Pinpoint the cell where the given text exists, returning its [x, y] midpoint coordinate. 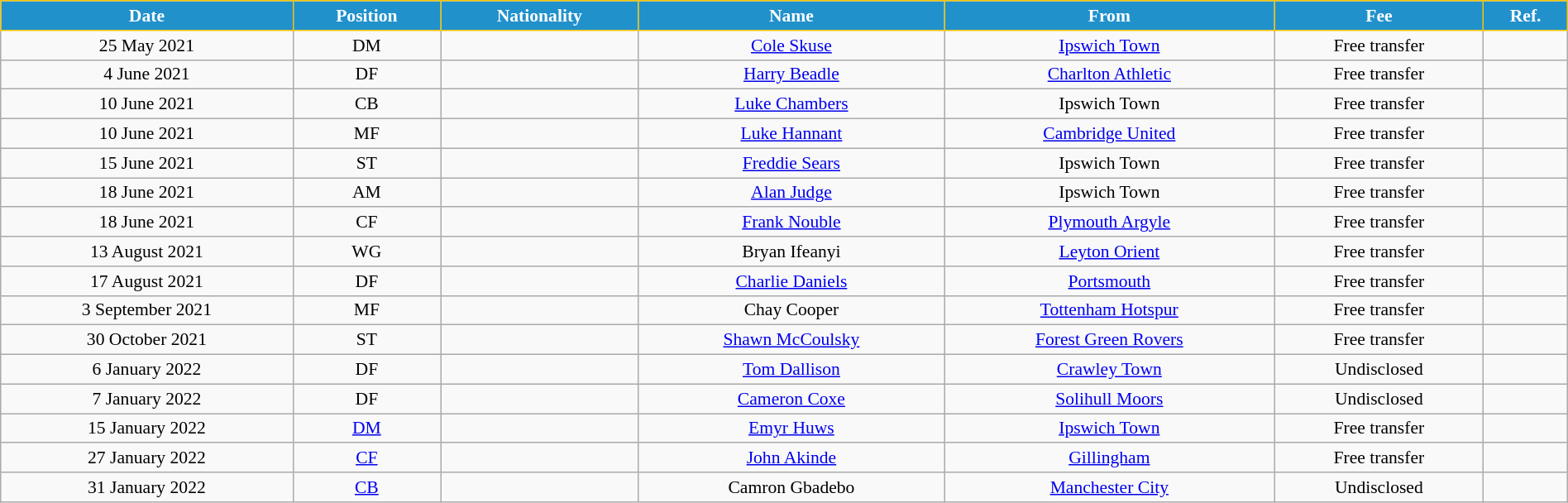
Charlie Daniels [791, 281]
3 September 2021 [147, 310]
Camron Gbadebo [791, 487]
4 June 2021 [147, 74]
7 January 2022 [147, 399]
Tottenham Hotspur [1110, 310]
Leyton Orient [1110, 251]
WG [367, 251]
Portsmouth [1110, 281]
John Akinde [791, 458]
From [1110, 16]
Alan Judge [791, 193]
Charlton Athletic [1110, 74]
Freddie Sears [791, 163]
Ref. [1525, 16]
Cole Skuse [791, 46]
31 January 2022 [147, 487]
Plymouth Argyle [1110, 223]
Chay Cooper [791, 310]
Emyr Huws [791, 429]
Cambridge United [1110, 134]
15 January 2022 [147, 429]
Gillingham [1110, 458]
Crawley Town [1110, 370]
Manchester City [1110, 487]
27 January 2022 [147, 458]
Date [147, 16]
Fee [1379, 16]
Luke Chambers [791, 104]
Nationality [539, 16]
Tom Dallison [791, 370]
Forest Green Rovers [1110, 340]
Luke Hannant [791, 134]
6 January 2022 [147, 370]
Solihull Moors [1110, 399]
15 June 2021 [147, 163]
Harry Beadle [791, 74]
Position [367, 16]
AM [367, 193]
Name [791, 16]
17 August 2021 [147, 281]
13 August 2021 [147, 251]
Cameron Coxe [791, 399]
25 May 2021 [147, 46]
Shawn McCoulsky [791, 340]
Frank Nouble [791, 223]
30 October 2021 [147, 340]
Bryan Ifeanyi [791, 251]
